Locate the cell with the specified text and output its (X, Y) center coordinate. 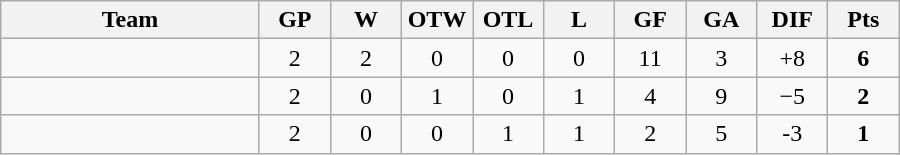
Team (130, 20)
W (366, 20)
6 (864, 58)
9 (722, 96)
-3 (792, 134)
OTW (436, 20)
3 (722, 58)
Pts (864, 20)
GF (650, 20)
11 (650, 58)
GA (722, 20)
DIF (792, 20)
−5 (792, 96)
5 (722, 134)
L (580, 20)
4 (650, 96)
OTL (508, 20)
GP (294, 20)
+8 (792, 58)
